Detect which cell encompasses the target text, then output its [x, y] center coordinate. 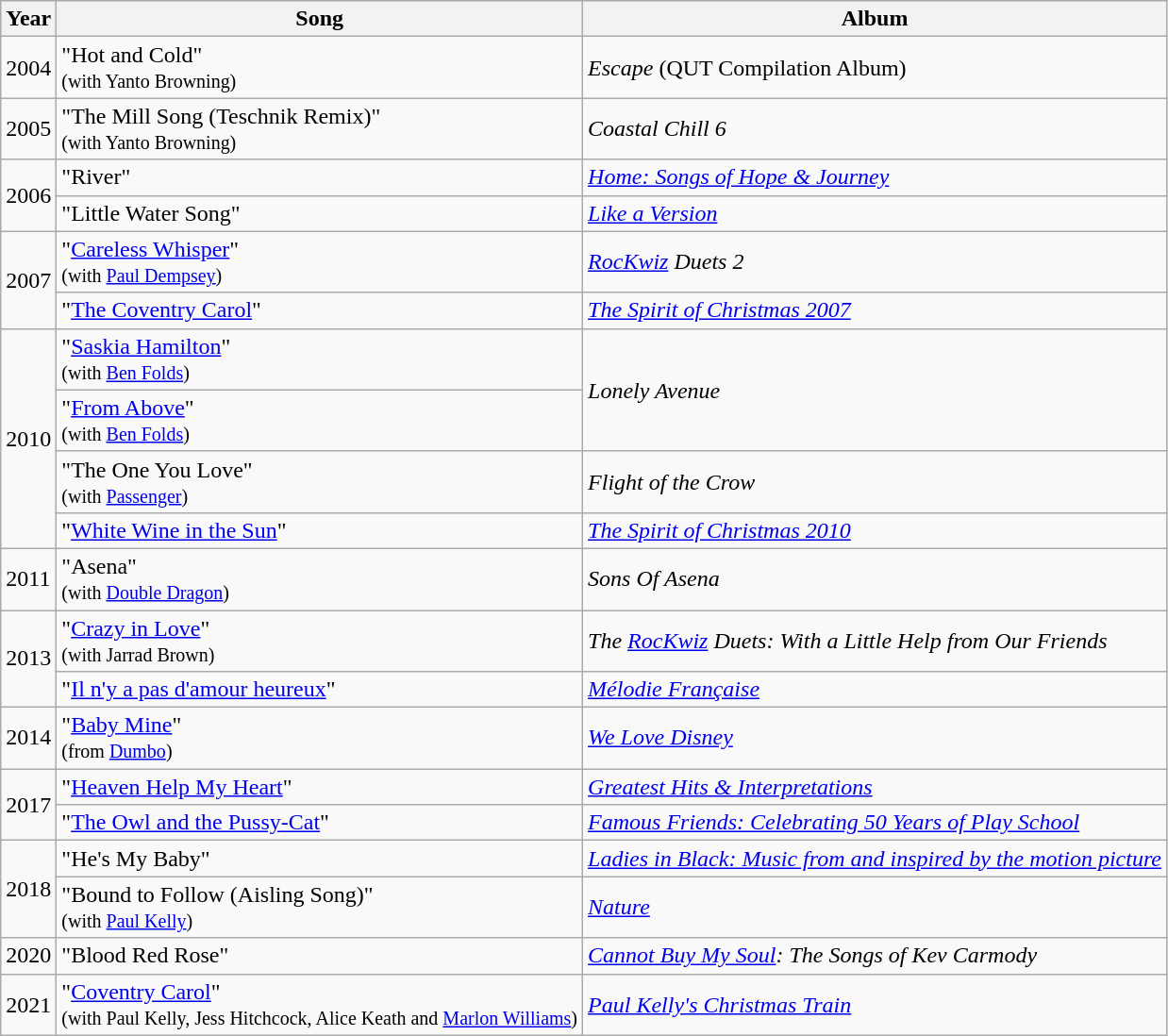
"Coventry Carol" (with Paul Kelly, Jess Hitchcock, Alice Keath and Marlon Williams) [320, 1004]
2013 [28, 659]
"Careless Whisper" (with Paul Dempsey) [320, 262]
Nature [876, 908]
"Asena"(with Double Dragon) [320, 579]
Coastal Chill 6 [876, 128]
2007 [28, 279]
"Crazy in Love"(with Jarrad Brown) [320, 640]
2017 [28, 805]
"Heaven Help My Heart" [320, 787]
"The Owl and the Pussy-Cat" [320, 823]
Home: Songs of Hope & Journey [876, 177]
2014 [28, 738]
Cannot Buy My Soul: The Songs of Kev Carmody [876, 956]
2018 [28, 889]
2006 [28, 195]
"Hot and Cold" (with Yanto Browning) [320, 68]
The RocKwiz Duets: With a Little Help from Our Friends [876, 640]
2010 [28, 438]
"The Coventry Carol" [320, 310]
"Baby Mine"(from Dumbo) [320, 738]
"Saskia Hamilton"(with Ben Folds) [320, 359]
"Little Water Song" [320, 213]
Famous Friends: Celebrating 50 Years of Play School [876, 823]
Greatest Hits & Interpretations [876, 787]
"From Above"(with Ben Folds) [320, 421]
"The One You Love"(with Passenger) [320, 481]
The Spirit of Christmas 2007 [876, 310]
2021 [28, 1004]
Year [28, 19]
Ladies in Black: Music from and inspired by the motion picture [876, 859]
"River" [320, 177]
Escape (QUT Compilation Album) [876, 68]
Flight of the Crow [876, 481]
"The Mill Song (Teschnik Remix)"(with Yanto Browning) [320, 128]
"White Wine in the Sun" [320, 530]
RocKwiz Duets 2 [876, 262]
Sons Of Asena [876, 579]
Song [320, 19]
2020 [28, 956]
Paul Kelly's Christmas Train [876, 1004]
2011 [28, 579]
"He's My Baby" [320, 859]
Like a Version [876, 213]
Album [876, 19]
"Blood Red Rose" [320, 956]
2005 [28, 128]
We Love Disney [876, 738]
"Il n'y a pas d'amour heureux" [320, 690]
The Spirit of Christmas 2010 [876, 530]
Lonely Avenue [876, 390]
2004 [28, 68]
Mélodie Française [876, 690]
"Bound to Follow (Aisling Song)"(with Paul Kelly) [320, 908]
